For the text-containing cell, return its midpoint in [x, y] coordinate format. 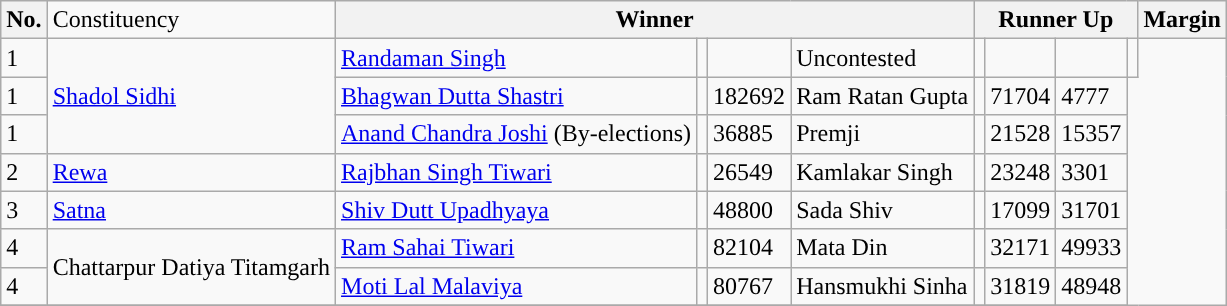
26549 [750, 172]
3301 [1092, 172]
Margin [1182, 20]
Hansmukhi Sinha [882, 286]
Randaman Singh [516, 58]
Mata Din [882, 248]
32171 [1020, 248]
Anand Chandra Joshi (By-elections) [516, 134]
3 [24, 210]
17099 [1020, 210]
23248 [1020, 172]
Constituency [191, 20]
Ram Sahai Tiwari [516, 248]
Runner Up [1056, 20]
Ram Ratan Gupta [882, 96]
49933 [1092, 248]
Rajbhan Singh Tiwari [516, 172]
182692 [750, 96]
80767 [750, 286]
Rewa [191, 172]
2 [24, 172]
Shiv Dutt Upadhyaya [516, 210]
48800 [750, 210]
31701 [1092, 210]
Chattarpur Datiya Titamgarh [191, 267]
Moti Lal Malaviya [516, 286]
No. [24, 20]
Satna [191, 210]
31819 [1020, 286]
Winner [655, 20]
36885 [750, 134]
71704 [1020, 96]
4777 [1092, 96]
Uncontested [882, 58]
Bhagwan Dutta Shastri [516, 96]
Premji [882, 134]
Sada Shiv [882, 210]
Shadol Sidhi [191, 96]
Kamlakar Singh [882, 172]
21528 [1020, 134]
48948 [1092, 286]
15357 [1092, 134]
82104 [750, 248]
